Pinpoint the cell where the given text exists, returning its [X, Y] midpoint coordinate. 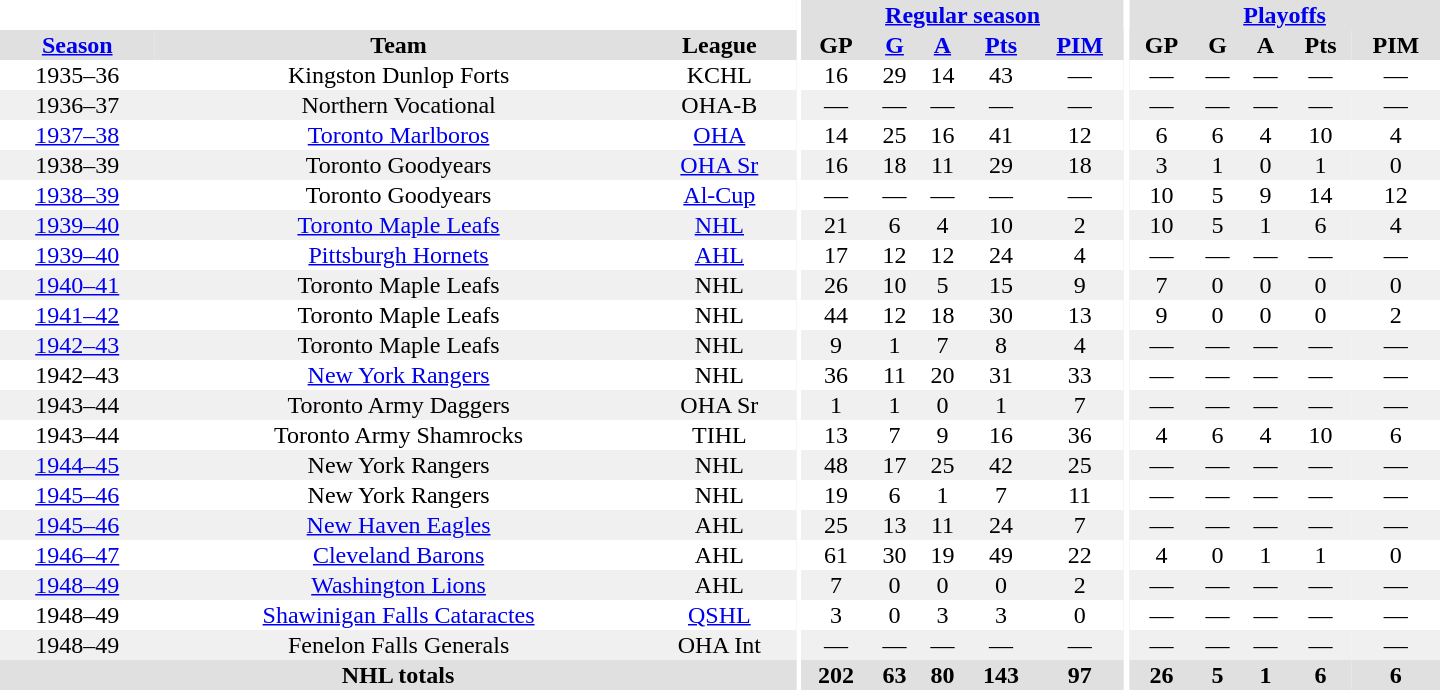
8 [1000, 345]
Cleveland Barons [398, 555]
Toronto Army Daggers [398, 405]
31 [1000, 375]
48 [836, 465]
80 [942, 675]
Toronto Marlboros [398, 135]
OHA Int [720, 645]
1936–37 [77, 105]
1946–47 [77, 555]
QSHL [720, 615]
20 [942, 375]
143 [1000, 675]
Season [77, 45]
Team [398, 45]
Northern Vocational [398, 105]
Kingston Dunlop Forts [398, 75]
1935–36 [77, 75]
NHL totals [398, 675]
New Haven Eagles [398, 525]
21 [836, 225]
League [720, 45]
1944–45 [77, 465]
Toronto Army Shamrocks [398, 435]
Fenelon Falls Generals [398, 645]
15 [1000, 285]
33 [1080, 375]
42 [1000, 465]
202 [836, 675]
22 [1080, 555]
Shawinigan Falls Cataractes [398, 615]
63 [895, 675]
Washington Lions [398, 585]
49 [1000, 555]
OHA-B [720, 105]
Pittsburgh Hornets [398, 255]
97 [1080, 675]
1937–38 [77, 135]
Al-Cup [720, 195]
KCHL [720, 75]
Regular season [962, 15]
Playoffs [1284, 15]
44 [836, 315]
41 [1000, 135]
1941–42 [77, 315]
OHA [720, 135]
1940–41 [77, 285]
61 [836, 555]
TIHL [720, 435]
43 [1000, 75]
